Identify which cell holds the provided text, then report its (x, y) central coordinate. 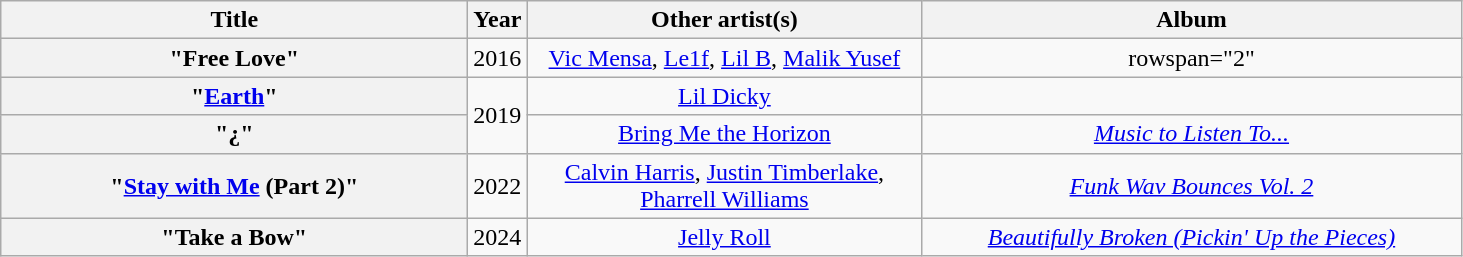
2016 (498, 58)
"Earth" (234, 96)
"¿" (234, 134)
Vic Mensa, Le1f, Lil B, Malik Yusef (724, 58)
Jelly Roll (724, 237)
Bring Me the Horizon (724, 134)
2022 (498, 186)
Lil Dicky (724, 96)
Beautifully Broken (Pickin' Up the Pieces) (1192, 237)
Calvin Harris, Justin Timberlake, Pharrell Williams (724, 186)
2024 (498, 237)
Music to Listen To... (1192, 134)
rowspan="2" (1192, 58)
Album (1192, 20)
Other artist(s) (724, 20)
"Take a Bow" (234, 237)
Funk Wav Bounces Vol. 2 (1192, 186)
2019 (498, 115)
Title (234, 20)
"Free Love" (234, 58)
Year (498, 20)
"Stay with Me (Part 2)" (234, 186)
